Return the [x, y] coordinate for the center point of the cell that contains the specified text.  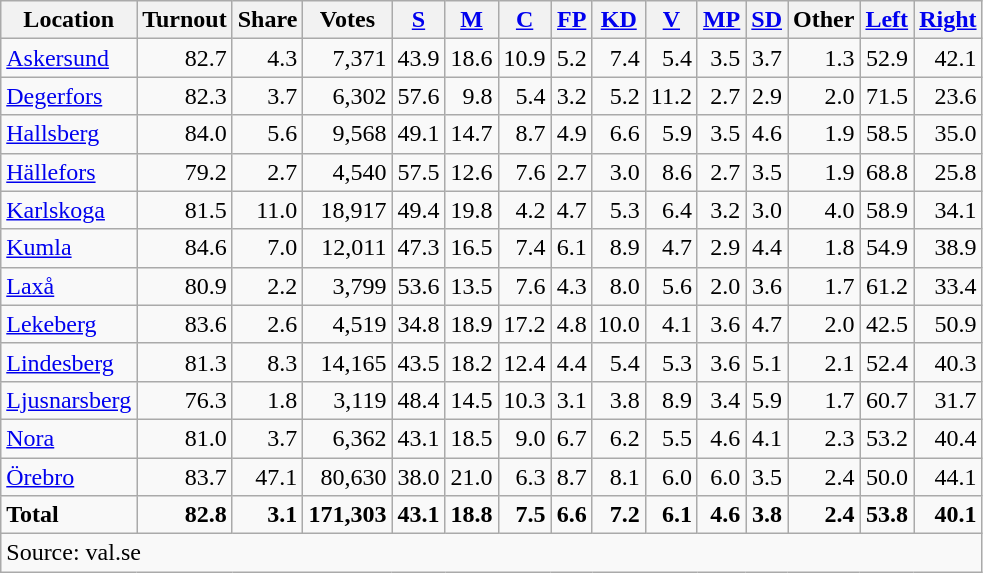
81.3 [185, 362]
84.0 [185, 134]
53.8 [887, 515]
83.7 [185, 477]
18.5 [472, 438]
Votes [348, 20]
17.2 [524, 324]
12.6 [472, 172]
52.9 [887, 58]
4,519 [348, 324]
57.6 [418, 96]
38.9 [948, 248]
Turnout [185, 20]
82.7 [185, 58]
14,165 [348, 362]
19.8 [472, 210]
34.8 [418, 324]
8.3 [268, 362]
18.2 [472, 362]
68.8 [887, 172]
12,011 [348, 248]
6,362 [348, 438]
23.6 [948, 96]
9.0 [524, 438]
Nora [69, 438]
6.4 [671, 210]
4.9 [572, 134]
Örebro [69, 477]
C [524, 20]
7.5 [524, 515]
8.6 [671, 172]
7.2 [618, 515]
82.8 [185, 515]
Total [69, 515]
Location [69, 20]
9.8 [472, 96]
71.5 [887, 96]
Hällefors [69, 172]
82.3 [185, 96]
11.2 [671, 96]
S [418, 20]
8.0 [618, 286]
Hallsberg [69, 134]
4,540 [348, 172]
53.2 [887, 438]
43.5 [418, 362]
42.5 [887, 324]
2.3 [824, 438]
58.5 [887, 134]
Left [887, 20]
Lekeberg [69, 324]
47.3 [418, 248]
Ljusnarsberg [69, 400]
Lindesberg [69, 362]
Laxå [69, 286]
2.1 [824, 362]
Source: val.se [492, 553]
6.2 [618, 438]
171,303 [348, 515]
83.6 [185, 324]
80,630 [348, 477]
25.8 [948, 172]
48.4 [418, 400]
7,371 [348, 58]
10.0 [618, 324]
5.5 [671, 438]
58.9 [887, 210]
44.1 [948, 477]
MP [721, 20]
34.1 [948, 210]
3,119 [348, 400]
2.2 [268, 286]
3.4 [721, 400]
54.9 [887, 248]
4.8 [572, 324]
80.9 [185, 286]
Kumla [69, 248]
33.4 [948, 286]
38.0 [418, 477]
9,568 [348, 134]
10.9 [524, 58]
4.2 [524, 210]
18.8 [472, 515]
4.0 [824, 210]
18,917 [348, 210]
Other [824, 20]
40.3 [948, 362]
81.5 [185, 210]
61.2 [887, 286]
5.1 [767, 362]
14.7 [472, 134]
7.0 [268, 248]
18.6 [472, 58]
49.4 [418, 210]
Askersund [69, 58]
60.7 [887, 400]
6.7 [572, 438]
21.0 [472, 477]
Share [268, 20]
53.6 [418, 286]
14.5 [472, 400]
FP [572, 20]
8.1 [618, 477]
42.1 [948, 58]
16.5 [472, 248]
49.1 [418, 134]
31.7 [948, 400]
1.3 [824, 58]
50.0 [887, 477]
Karlskoga [69, 210]
12.4 [524, 362]
10.3 [524, 400]
M [472, 20]
81.0 [185, 438]
V [671, 20]
76.3 [185, 400]
SD [767, 20]
6.3 [524, 477]
43.9 [418, 58]
52.4 [887, 362]
3,799 [348, 286]
13.5 [472, 286]
Degerfors [69, 96]
84.6 [185, 248]
18.9 [472, 324]
KD [618, 20]
Right [948, 20]
47.1 [268, 477]
40.1 [948, 515]
57.5 [418, 172]
79.2 [185, 172]
50.9 [948, 324]
2.6 [268, 324]
11.0 [268, 210]
6,302 [348, 96]
40.4 [948, 438]
35.0 [948, 134]
